Provide the (x, y) coordinate of the cell's center where the given text is located.  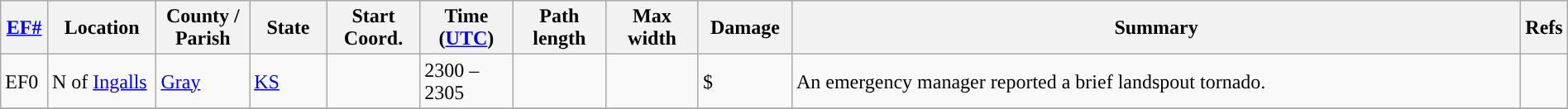
Location (102, 28)
An emergency manager reported a brief landspout tornado. (1156, 81)
EF# (25, 28)
Start Coord. (374, 28)
Time (UTC) (466, 28)
KS (289, 81)
Damage (744, 28)
State (289, 28)
Summary (1156, 28)
County / Parish (203, 28)
EF0 (25, 81)
N of Ingalls (102, 81)
Max width (652, 28)
Refs (1545, 28)
Path length (559, 28)
$ (744, 81)
Gray (203, 81)
2300 – 2305 (466, 81)
